Capture the cell that displays the provided text and extract its (X, Y) central coordinate. 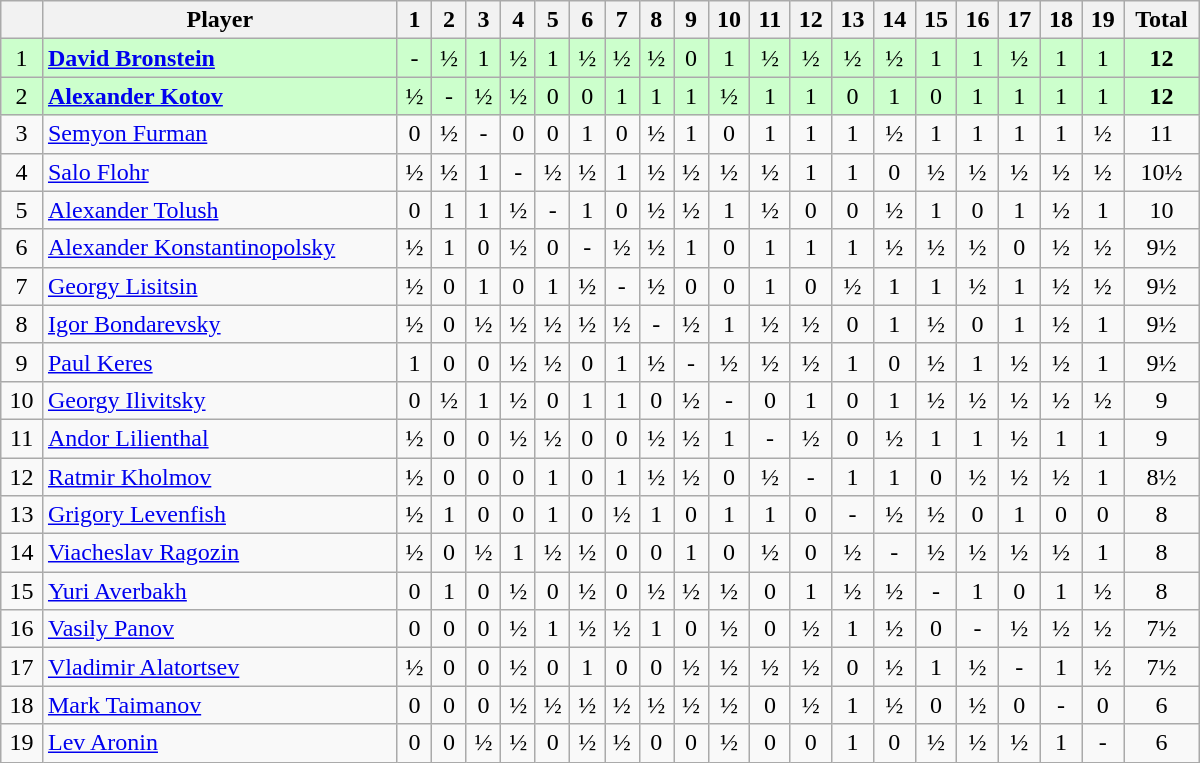
Lev Aronin (220, 743)
Georgy Lisitsin (220, 286)
David Bronstein (220, 58)
Semyon Furman (220, 134)
Player (220, 20)
10½ (1162, 172)
Paul Keres (220, 362)
Total (1162, 20)
Yuri Averbakh (220, 591)
Viacheslav Ragozin (220, 553)
8½ (1162, 477)
Grigory Levenfish (220, 515)
Ratmir Kholmov (220, 477)
Alexander Tolush (220, 210)
Vladimir Alatortsev (220, 667)
Andor Lilienthal (220, 438)
Igor Bondarevsky (220, 324)
Mark Taimanov (220, 705)
Georgy Ilivitsky (220, 400)
Alexander Kotov (220, 96)
Alexander Konstantinopolsky (220, 248)
Salo Flohr (220, 172)
Vasily Panov (220, 629)
